Identify which cell holds the provided text, then report its (x, y) central coordinate. 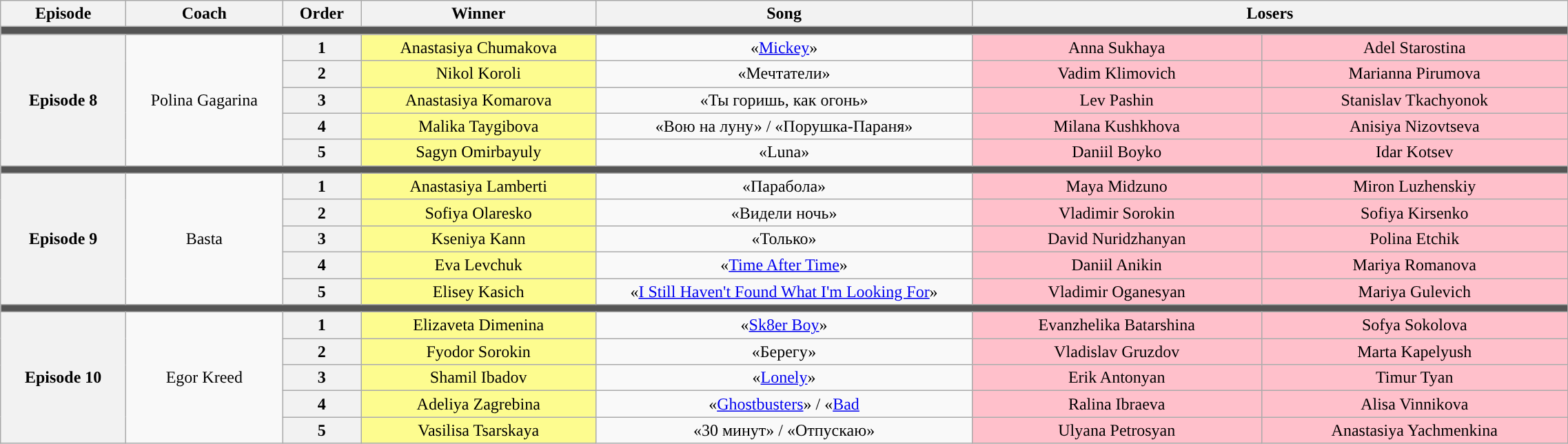
Kseniya Kann (478, 239)
Episode 10 (63, 378)
Basta (204, 239)
David Nuridzhanyan (1117, 239)
Sagyn Omirbayuly (478, 152)
Elizaveta Dimenina (478, 325)
Winner (478, 14)
Polina Etchik (1414, 239)
Elisey Kasich (478, 292)
Episode 9 (63, 239)
Marianna Pirumova (1414, 74)
«Вою на луну» / «Порушка-Параня» (784, 126)
Erik Antonyan (1117, 378)
Fyodor Sorokin (478, 352)
Song (784, 14)
«Ты горишь, как огонь» (784, 100)
Marta Kapelyush (1414, 352)
Evanzhelika Batarshina (1117, 325)
Polina Gagarina (204, 100)
Anastasiya Chumakova (478, 48)
«Видели ночь» (784, 212)
Daniil Anikin (1117, 265)
Episode (63, 14)
Adel Starostina (1414, 48)
Idar Kotsev (1414, 152)
Anastasiya Lamberti (478, 186)
Milana Kushkhova (1117, 126)
«Time After Time» (784, 265)
Vladimir Sorokin (1117, 212)
Ulyana Petrosyan (1117, 430)
«Только» (784, 239)
Shamil Ibadov (478, 378)
«Ghostbusters» / «Bad (784, 404)
«Парабола» (784, 186)
Sofya Sokolova (1414, 325)
Eva Levchuk (478, 265)
«Lonely» (784, 378)
Coach (204, 14)
Anastasiya Komarova (478, 100)
Timur Tyan (1414, 378)
Sofiya Olaresko (478, 212)
Vladimir Oganesyan (1117, 292)
«Luna» (784, 152)
«30 минут» / «Отпускаю» (784, 430)
Lev Pashin (1117, 100)
Stanislav Tkachyonok (1414, 100)
Alisa Vinnikova (1414, 404)
Order (322, 14)
Adeliya Zagrebina (478, 404)
Miron Luzhenskiy (1414, 186)
Malika Taygibova (478, 126)
Anastasiya Yachmenkina (1414, 430)
Sofiya Kirsenko (1414, 212)
Maya Midzuno (1117, 186)
«Sk8er Boy» (784, 325)
Anisiya Nizovtseva (1414, 126)
Anna Sukhaya (1117, 48)
Vasilisa Tsarskaya (478, 430)
Ralina Ibraeva (1117, 404)
«I Still Haven't Found What I'm Looking For» (784, 292)
Vladislav Gruzdov (1117, 352)
Mariya Romanova (1414, 265)
Losers (1270, 14)
Egor Kreed (204, 378)
«Мечтатели» (784, 74)
Daniil Boyko (1117, 152)
Nikol Koroli (478, 74)
Vadim Klimovich (1117, 74)
«Берегу» (784, 352)
Episode 8 (63, 100)
«Mickey» (784, 48)
Mariya Gulevich (1414, 292)
